Scan for the cell matching the given text and deliver its [x, y] coordinate at center. 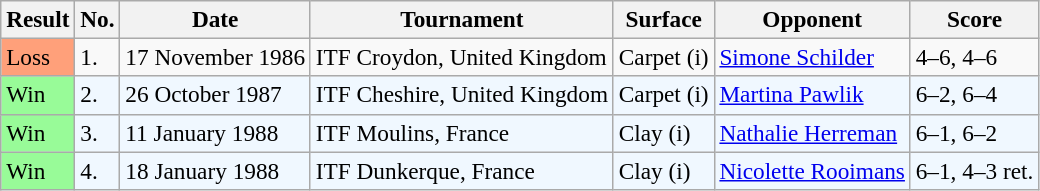
6–2, 6–4 [974, 95]
4–6, 4–6 [974, 57]
ITF Cheshire, United Kingdom [462, 95]
ITF Dunkerque, France [462, 170]
ITF Croydon, United Kingdom [462, 57]
17 November 1986 [215, 57]
Tournament [462, 19]
2. [98, 95]
1. [98, 57]
Surface [664, 19]
Nicolette Rooimans [812, 170]
Date [215, 19]
Loss [38, 57]
Martina Pawlik [812, 95]
Simone Schilder [812, 57]
Nathalie Herreman [812, 133]
Result [38, 19]
ITF Moulins, France [462, 133]
No. [98, 19]
3. [98, 133]
6–1, 4–3 ret. [974, 170]
26 October 1987 [215, 95]
6–1, 6–2 [974, 133]
Score [974, 19]
Opponent [812, 19]
11 January 1988 [215, 133]
4. [98, 170]
18 January 1988 [215, 170]
